Pinpoint the cell where the given text exists, returning its [X, Y] midpoint coordinate. 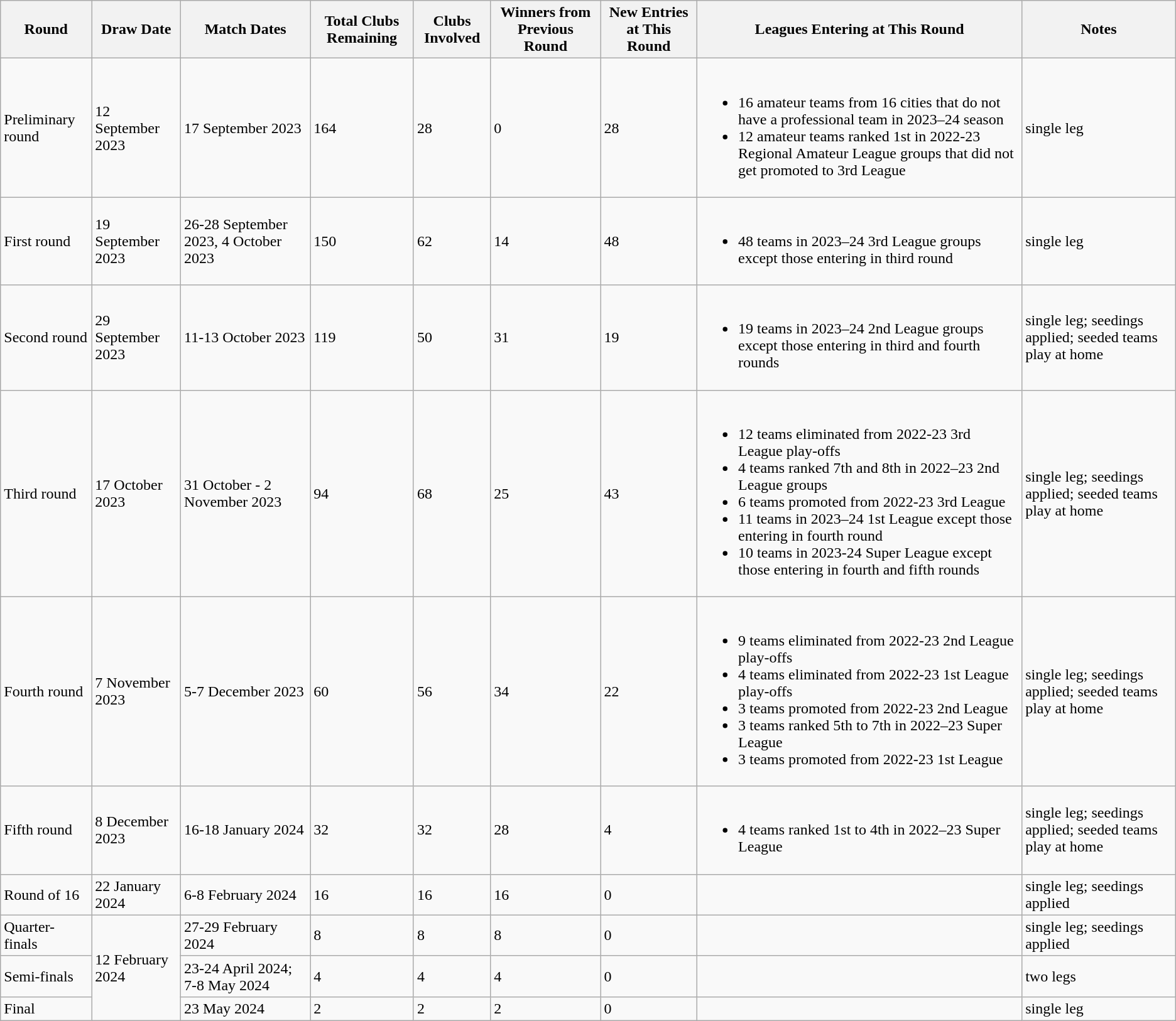
Match Dates [246, 30]
23 May 2024 [246, 1008]
Semi-finals [46, 976]
56 [452, 691]
48 [649, 241]
19 September 2023 [136, 241]
27-29 February 2024 [246, 936]
34 [545, 691]
62 [452, 241]
164 [362, 128]
Round [46, 30]
23-24 April 2024; 7-8 May 2024 [246, 976]
25 [545, 494]
Leagues Entering at This Round [859, 30]
31 [545, 338]
43 [649, 494]
Preliminary round [46, 128]
Clubs Involved [452, 30]
Winners from Previous Round [545, 30]
68 [452, 494]
8 December 2023 [136, 830]
Notes [1099, 30]
50 [452, 338]
19 [649, 338]
12 February 2024 [136, 968]
New Entries at This Round [649, 30]
6-8 February 2024 [246, 894]
11-13 October 2023 [246, 338]
31 October - 2 November 2023 [246, 494]
119 [362, 338]
7 November 2023 [136, 691]
Fifth round [46, 830]
16-18 January 2024 [246, 830]
Draw Date [136, 30]
12 September 2023 [136, 128]
Round of 16 [46, 894]
Quarter-finals [46, 936]
Total Clubs Remaining [362, 30]
Second round [46, 338]
94 [362, 494]
22 [649, 691]
Third round [46, 494]
19 teams in 2023–24 2nd League groups except those entering in third and fourth rounds [859, 338]
48 teams in 2023–24 3rd League groups except those entering in third round [859, 241]
17 October 2023 [136, 494]
26-28 September 2023, 4 October 2023 [246, 241]
14 [545, 241]
First round [46, 241]
4 teams ranked 1st to 4th in 2022–23 Super League [859, 830]
29 September 2023 [136, 338]
5-7 December 2023 [246, 691]
Fourth round [46, 691]
150 [362, 241]
60 [362, 691]
two legs [1099, 976]
Final [46, 1008]
22 January 2024 [136, 894]
17 September 2023 [246, 128]
